Search for the cell housing the specified text and yield its (X, Y) center coordinate. 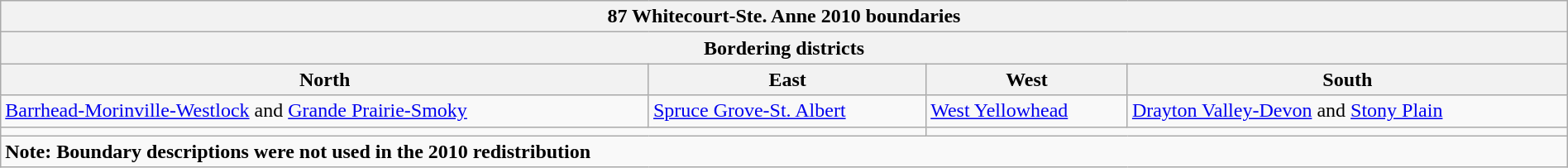
87 Whitecourt-Ste. Anne 2010 boundaries (784, 17)
North (325, 79)
South (1347, 79)
West (1027, 79)
Drayton Valley-Devon and Stony Plain (1347, 111)
Barrhead-Morinville-Westlock and Grande Prairie-Smoky (325, 111)
West Yellowhead (1027, 111)
Note: Boundary descriptions were not used in the 2010 redistribution (784, 151)
Spruce Grove-St. Albert (787, 111)
Bordering districts (784, 48)
East (787, 79)
